Pinpoint the cell where the given text exists, returning its (X, Y) midpoint coordinate. 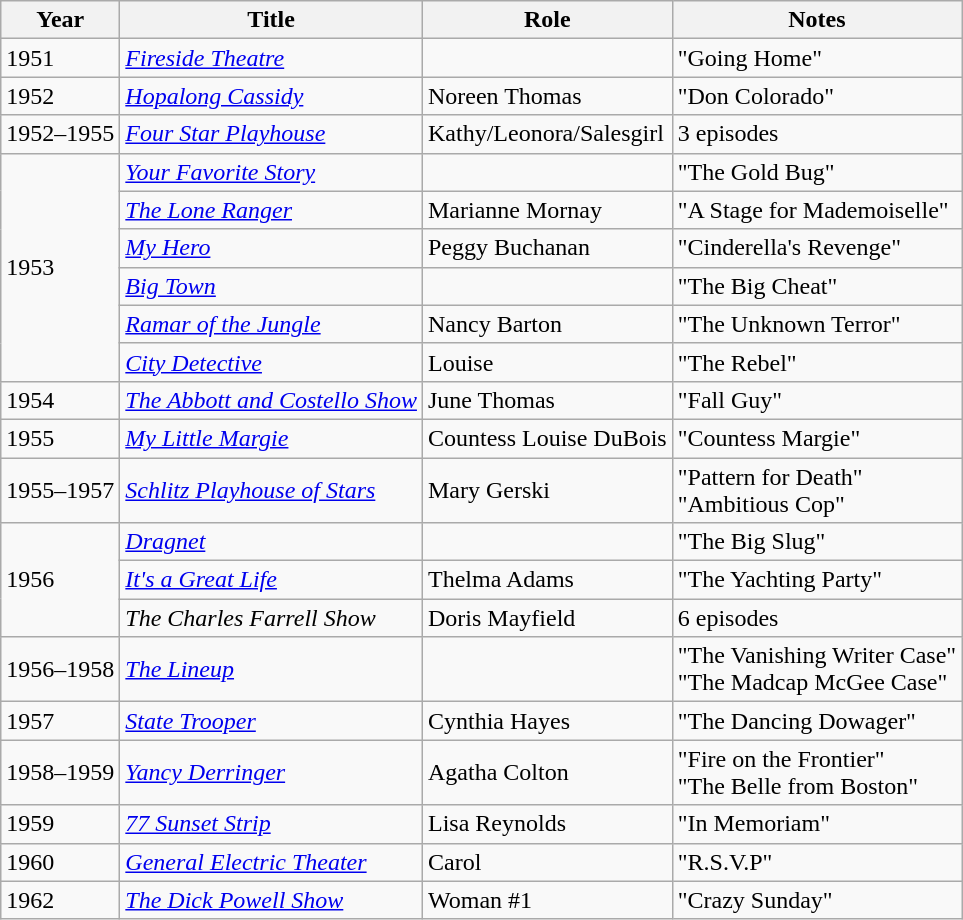
General Electric Theater (272, 862)
"Don Colorado" (816, 96)
"Going Home" (816, 58)
"Countess Margie" (816, 438)
1955 (60, 438)
Nancy Barton (547, 324)
Ramar of the Jungle (272, 324)
City Detective (272, 362)
"The Vanishing Writer Case""The Madcap McGee Case" (816, 670)
Marianne Mornay (547, 210)
Title (272, 20)
1958–1959 (60, 772)
The Lineup (272, 670)
Kathy/Leonora/Salesgirl (547, 134)
77 Sunset Strip (272, 824)
"A Stage for Mademoiselle" (816, 210)
Role (547, 20)
Cynthia Hayes (547, 721)
1959 (60, 824)
"Fire on the Frontier""The Belle from Boston" (816, 772)
Big Town (272, 286)
Peggy Buchanan (547, 248)
1951 (60, 58)
Lisa Reynolds (547, 824)
"In Memoriam" (816, 824)
1956 (60, 580)
Four Star Playhouse (272, 134)
Countess Louise DuBois (547, 438)
Notes (816, 20)
1956–1958 (60, 670)
1962 (60, 900)
Mary Gerski (547, 490)
6 episodes (816, 618)
Fireside Theatre (272, 58)
"The Rebel" (816, 362)
"The Yachting Party" (816, 580)
Agatha Colton (547, 772)
My Little Margie (272, 438)
"Cinderella's Revenge" (816, 248)
Carol (547, 862)
Woman #1 (547, 900)
"The Gold Bug" (816, 172)
The Abbott and Costello Show (272, 400)
"Crazy Sunday" (816, 900)
Noreen Thomas (547, 96)
Your Favorite Story (272, 172)
1955–1957 (60, 490)
June Thomas (547, 400)
1953 (60, 267)
1952 (60, 96)
1952–1955 (60, 134)
"The Big Cheat" (816, 286)
"The Big Slug" (816, 542)
The Lone Ranger (272, 210)
"Fall Guy" (816, 400)
1957 (60, 721)
Yancy Derringer (272, 772)
"The Unknown Terror" (816, 324)
Louise (547, 362)
Schlitz Playhouse of Stars (272, 490)
My Hero (272, 248)
"Pattern for Death""Ambitious Cop" (816, 490)
Doris Mayfield (547, 618)
The Charles Farrell Show (272, 618)
3 episodes (816, 134)
"The Dancing Dowager" (816, 721)
Hopalong Cassidy (272, 96)
Year (60, 20)
Dragnet (272, 542)
State Trooper (272, 721)
Thelma Adams (547, 580)
"R.S.V.P" (816, 862)
1960 (60, 862)
1954 (60, 400)
The Dick Powell Show (272, 900)
It's a Great Life (272, 580)
